Detect which cell encompasses the target text, then output its [X, Y] center coordinate. 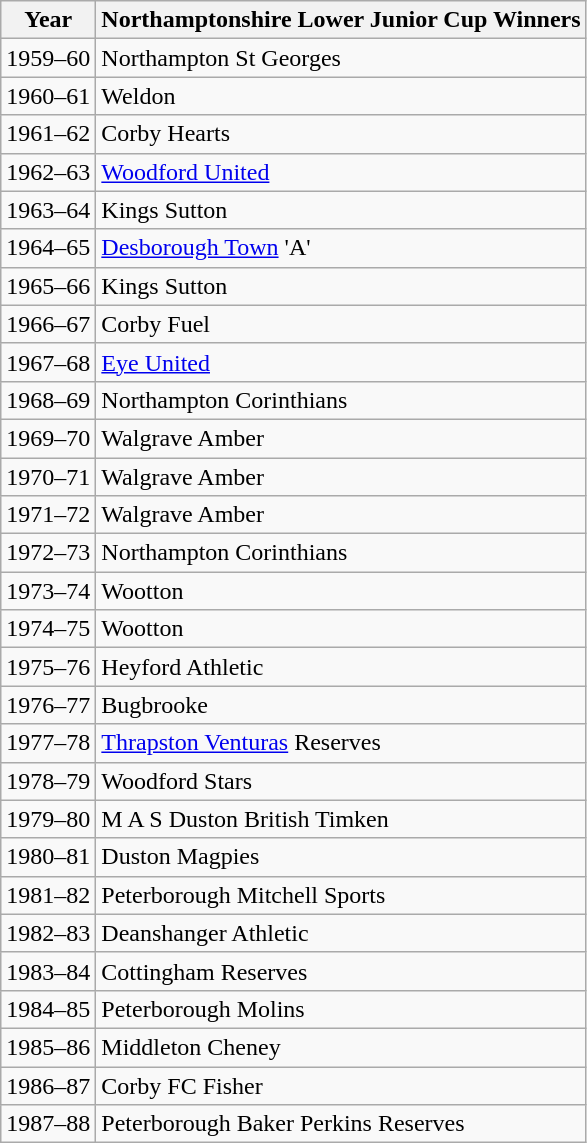
1967–68 [48, 362]
Desborough Town 'A' [341, 248]
Woodford Stars [341, 781]
1961–62 [48, 134]
1982–83 [48, 933]
1986–87 [48, 1085]
1978–79 [48, 781]
1974–75 [48, 629]
1987–88 [48, 1124]
1973–74 [48, 591]
1975–76 [48, 667]
Peterborough Molins [341, 1009]
1966–67 [48, 324]
M A S Duston British Timken [341, 819]
1984–85 [48, 1009]
Peterborough Mitchell Sports [341, 895]
Peterborough Baker Perkins Reserves [341, 1124]
1964–65 [48, 248]
1981–82 [48, 895]
1965–66 [48, 286]
Year [48, 20]
1985–86 [48, 1047]
1970–71 [48, 477]
1962–63 [48, 172]
Woodford United [341, 172]
1959–60 [48, 58]
1972–73 [48, 553]
1983–84 [48, 971]
1977–78 [48, 743]
Corby Hearts [341, 134]
Eye United [341, 362]
1979–80 [48, 819]
1976–77 [48, 705]
Weldon [341, 96]
1971–72 [48, 515]
Heyford Athletic [341, 667]
Northamptonshire Lower Junior Cup Winners [341, 20]
Cottingham Reserves [341, 971]
Northampton St Georges [341, 58]
1960–61 [48, 96]
Corby Fuel [341, 324]
Thrapston Venturas Reserves [341, 743]
1963–64 [48, 210]
1969–70 [48, 438]
Middleton Cheney [341, 1047]
Bugbrooke [341, 705]
Duston Magpies [341, 857]
1968–69 [48, 400]
1980–81 [48, 857]
Deanshanger Athletic [341, 933]
Corby FC Fisher [341, 1085]
